Pinpoint the cell where the given text exists, returning its [x, y] midpoint coordinate. 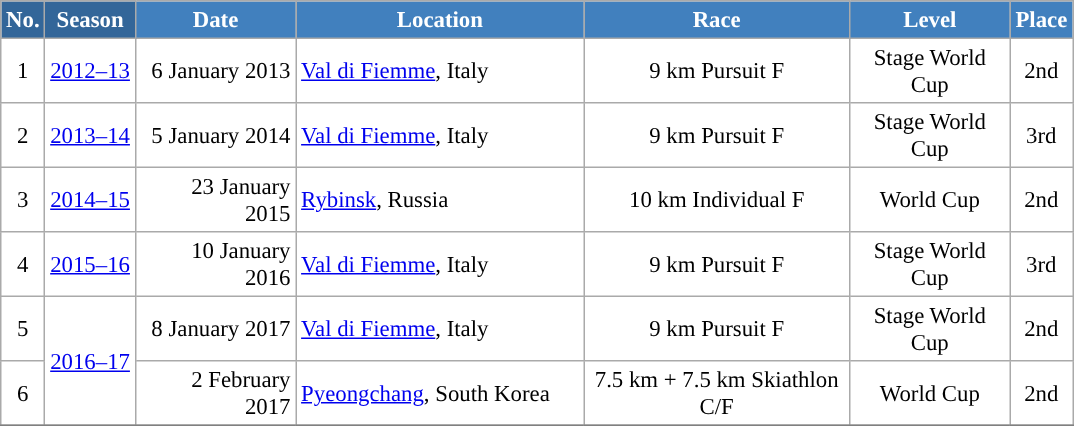
6 January 2013 [216, 72]
5 [23, 330]
10 km Individual F [717, 200]
Rybinsk, Russia [440, 200]
World Cup [930, 200]
5 January 2014 [216, 136]
3 [23, 200]
2013–14 [90, 136]
No. [23, 20]
8 January 2017 [216, 330]
2012–13 [90, 72]
Race [717, 20]
2014–15 [90, 200]
2015–16 [90, 264]
Date [216, 20]
Season [90, 20]
Place [1041, 20]
23 January 2015 [216, 200]
Level [930, 20]
4 [23, 264]
2 [23, 136]
2016–17 [90, 362]
1 [23, 72]
10 January 2016 [216, 264]
Location [440, 20]
